Pinpoint the cell where the given text exists, returning its (X, Y) midpoint coordinate. 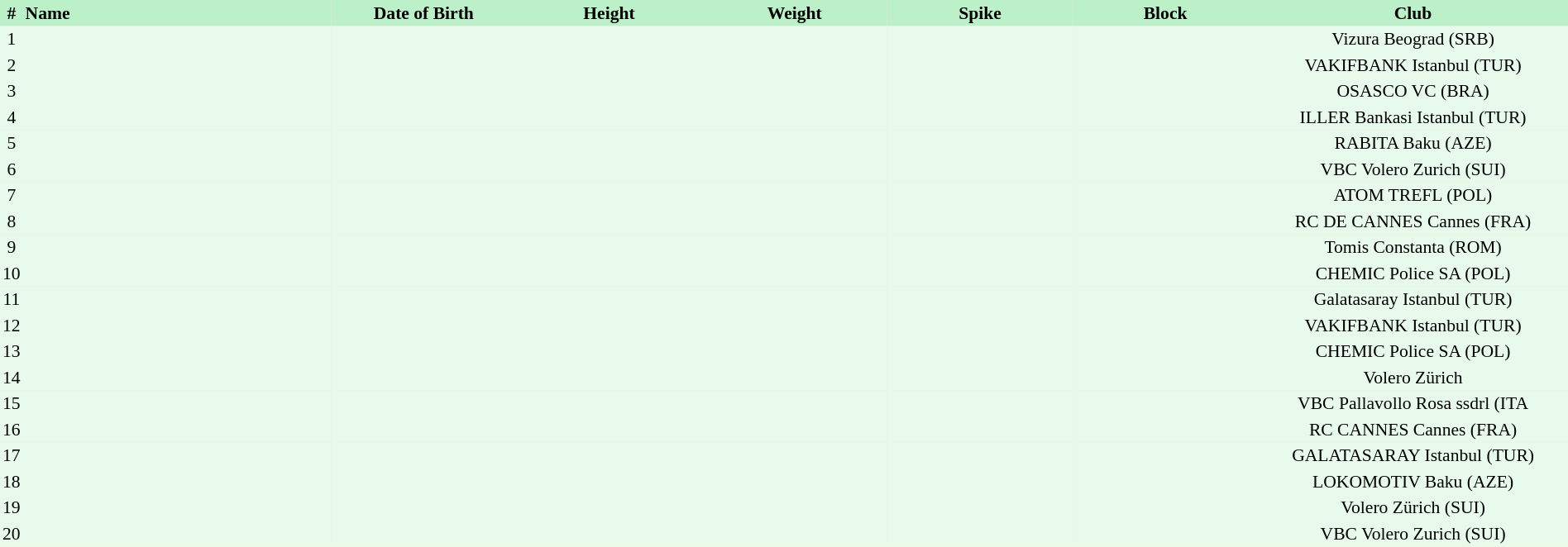
VBC Pallavollo Rosa ssdrl (ITA (1413, 403)
Spike (980, 13)
19 (12, 507)
Galatasaray Istanbul (TUR) (1413, 299)
15 (12, 403)
Height (609, 13)
11 (12, 299)
6 (12, 169)
16 (12, 430)
RABITA Baku (AZE) (1413, 144)
14 (12, 378)
ATOM TREFL (POL) (1413, 195)
1 (12, 40)
Name (177, 13)
2 (12, 65)
Volero Zürich (1413, 378)
4 (12, 117)
8 (12, 221)
10 (12, 273)
LOKOMOTIV Baku (AZE) (1413, 482)
Weight (795, 13)
7 (12, 195)
RC DE CANNES Cannes (FRA) (1413, 221)
Tomis Constanta (ROM) (1413, 248)
OSASCO VC (BRA) (1413, 91)
20 (12, 534)
Date of Birth (423, 13)
17 (12, 456)
ILLER Bankasi Istanbul (TUR) (1413, 117)
RC CANNES Cannes (FRA) (1413, 430)
3 (12, 91)
5 (12, 144)
18 (12, 482)
Club (1413, 13)
Vizura Beograd (SRB) (1413, 40)
Block (1165, 13)
Volero Zürich (SUI) (1413, 507)
9 (12, 248)
# (12, 13)
12 (12, 326)
GALATASARAY Istanbul (TUR) (1413, 456)
13 (12, 352)
